Identify which cell holds the provided text, then report its (x, y) central coordinate. 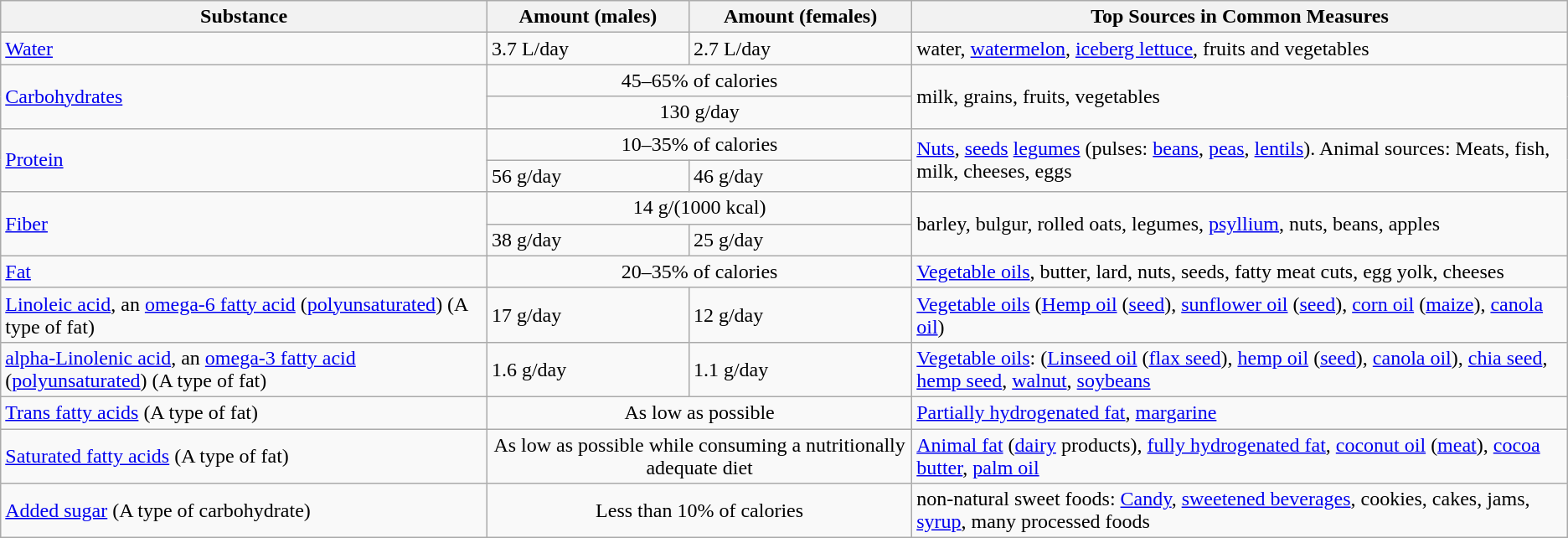
25 g/day (800, 240)
milk, grains, fruits, vegetables (1240, 96)
water, watermelon, iceberg lettuce, fruits and vegetables (1240, 49)
Vegetable oils (Hemp oil (seed), sunflower oil (seed), corn oil (maize), canola oil) (1240, 315)
Vegetable oils, butter, lard, nuts, seeds, fatty meat cuts, egg yolk, cheeses (1240, 272)
1.1 g/day (800, 369)
alpha-Linolenic acid, an omega-3 fatty acid (polyunsaturated) (A type of fat) (245, 369)
1.6 g/day (588, 369)
38 g/day (588, 240)
12 g/day (800, 315)
17 g/day (588, 315)
Amount (females) (800, 17)
As low as possible (699, 412)
non-natural sweet foods: Candy, sweetened beverages, cookies, cakes, jams, syrup, many processed foods (1240, 511)
3.7 L/day (588, 49)
Partially hydrogenated fat, margarine (1240, 412)
Nuts, seeds legumes (pulses: beans, peas, lentils). Animal sources: Meats, fish, milk, cheeses, eggs (1240, 160)
Less than 10% of calories (699, 511)
Vegetable oils: (Linseed oil (flax seed), hemp oil (seed), canola oil), chia seed, hemp seed, walnut, soybeans (1240, 369)
46 g/day (800, 176)
Linoleic acid, an omega-6 fatty acid (polyunsaturated) (A type of fat) (245, 315)
Carbohydrates (245, 96)
10–35% of calories (699, 144)
Amount (males) (588, 17)
20–35% of calories (699, 272)
Substance (245, 17)
Fat (245, 272)
Water (245, 49)
Protein (245, 160)
Saturated fatty acids (A type of fat) (245, 456)
56 g/day (588, 176)
Added sugar (A type of carbohydrate) (245, 511)
barley, bulgur, rolled oats, legumes, psyllium, nuts, beans, apples (1240, 224)
Trans fatty acids (A type of fat) (245, 412)
2.7 L/day (800, 49)
Fiber (245, 224)
45–65% of calories (699, 80)
130 g/day (699, 112)
As low as possible while consuming a nutritionally adequate diet (699, 456)
Top Sources in Common Measures (1240, 17)
Animal fat (dairy products), fully hydrogenated fat, coconut oil (meat), cocoa butter, palm oil (1240, 456)
14 g/(1000 kcal) (699, 208)
